Extract the [X, Y] coordinate from the center of the cell holding the provided text.  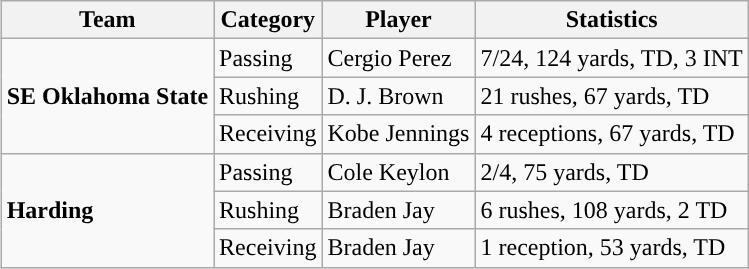
Category [268, 20]
7/24, 124 yards, TD, 3 INT [612, 58]
1 reception, 53 yards, TD [612, 248]
Player [398, 20]
Team [107, 20]
4 receptions, 67 yards, TD [612, 134]
Cole Keylon [398, 172]
21 rushes, 67 yards, TD [612, 96]
6 rushes, 108 yards, 2 TD [612, 210]
Cergio Perez [398, 58]
D. J. Brown [398, 96]
2/4, 75 yards, TD [612, 172]
SE Oklahoma State [107, 96]
Harding [107, 210]
Kobe Jennings [398, 134]
Statistics [612, 20]
